From the cell containing the given text, extract its center point as [X, Y] coordinate. 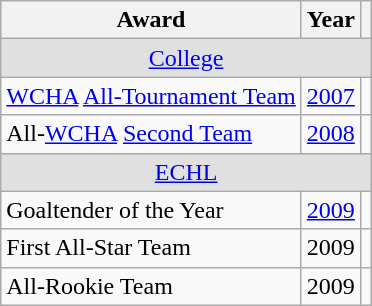
First All-Star Team [152, 248]
2007 [330, 96]
Award [152, 20]
Year [330, 20]
All-WCHA Second Team [152, 134]
Goaltender of the Year [152, 210]
ECHL [186, 172]
2008 [330, 134]
College [186, 58]
WCHA All-Tournament Team [152, 96]
All-Rookie Team [152, 286]
